Search for the cell housing the specified text and yield its [X, Y] center coordinate. 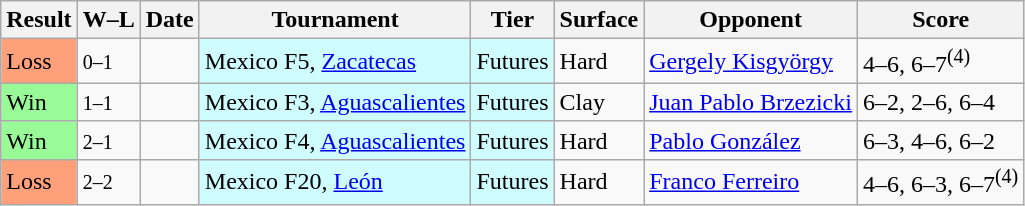
Juan Pablo Brzezicki [751, 102]
6–3, 4–6, 6–2 [940, 140]
W–L [108, 20]
Result [39, 20]
Pablo González [751, 140]
Surface [599, 20]
Franco Ferreiro [751, 182]
2–2 [108, 182]
Gergely Kisgyörgy [751, 62]
Tournament [335, 20]
Mexico F3, Aguascalientes [335, 102]
0–1 [108, 62]
Opponent [751, 20]
Clay [599, 102]
Mexico F20, León [335, 182]
Tier [512, 20]
Mexico F4, Aguascalientes [335, 140]
Mexico F5, Zacatecas [335, 62]
2–1 [108, 140]
1–1 [108, 102]
6–2, 2–6, 6–4 [940, 102]
4–6, 6–3, 6–7(4) [940, 182]
Date [170, 20]
Score [940, 20]
4–6, 6–7(4) [940, 62]
